Determine the [X, Y] coordinate at the center of the cell enclosing the given text.  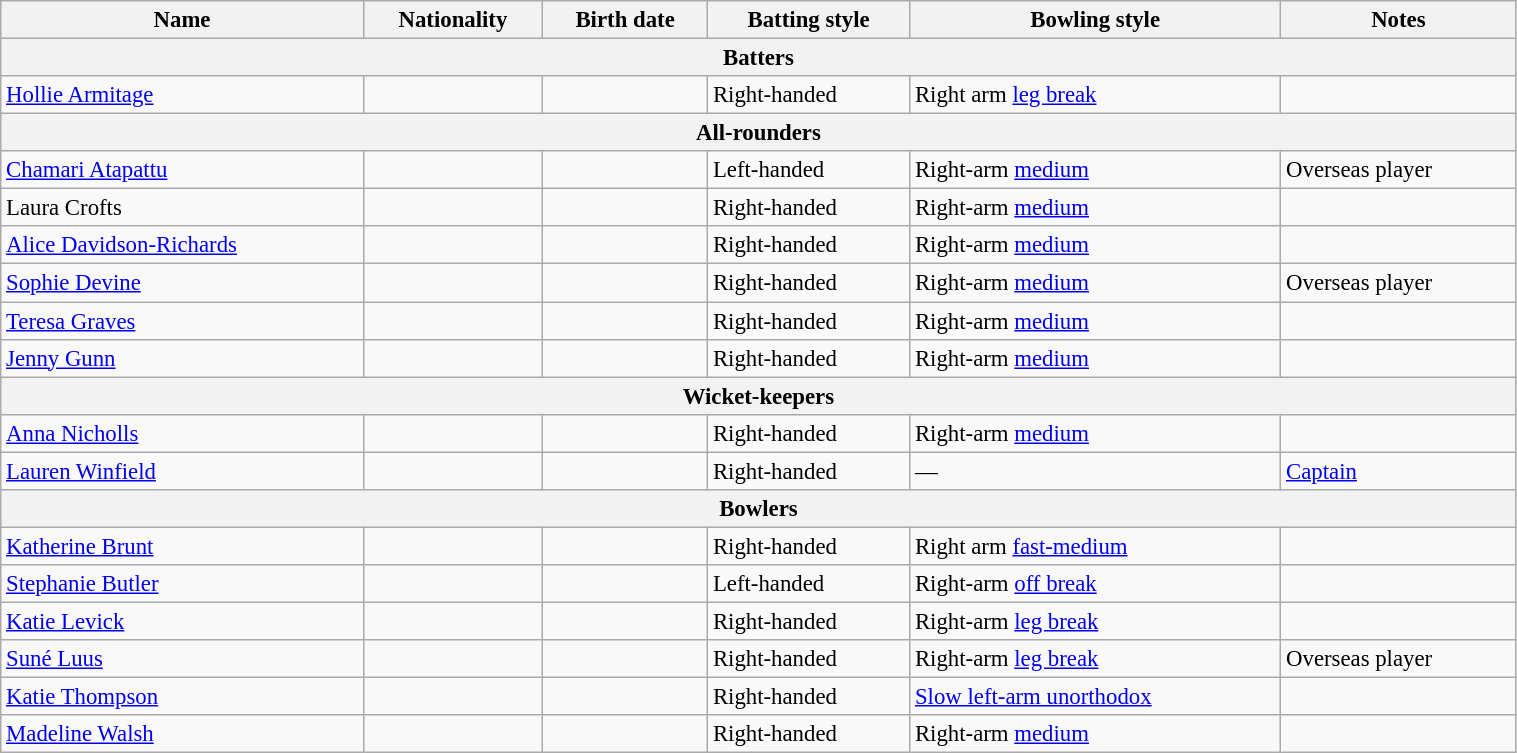
Chamari Atapattu [182, 170]
Batters [758, 58]
Katie Levick [182, 621]
Hollie Armitage [182, 95]
Sophie Devine [182, 283]
Katherine Brunt [182, 546]
Alice Davidson-Richards [182, 245]
Right arm fast-medium [1096, 546]
Anna Nicholls [182, 433]
Birth date [626, 20]
Notes [1398, 20]
Teresa Graves [182, 321]
Wicket-keepers [758, 396]
Batting style [809, 20]
Laura Crofts [182, 208]
Katie Thompson [182, 697]
Name [182, 20]
Lauren Winfield [182, 471]
Suné Luus [182, 659]
Jenny Gunn [182, 358]
Bowlers [758, 509]
Madeline Walsh [182, 734]
Right-arm off break [1096, 584]
— [1096, 471]
Captain [1398, 471]
Bowling style [1096, 20]
All-rounders [758, 133]
Right arm leg break [1096, 95]
Slow left-arm unorthodox [1096, 697]
Nationality [452, 20]
Stephanie Butler [182, 584]
